Return [x, y] of the center of cell containing provided text 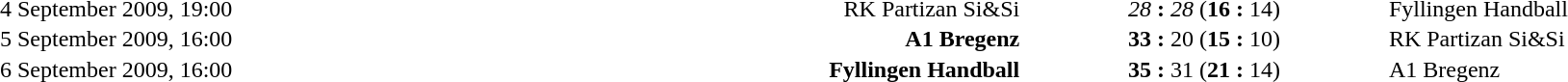
A1 Bregenz [791, 40]
33 : 20 (15 : 10) [1204, 40]
